Search for the cell housing the specified text and yield its (X, Y) center coordinate. 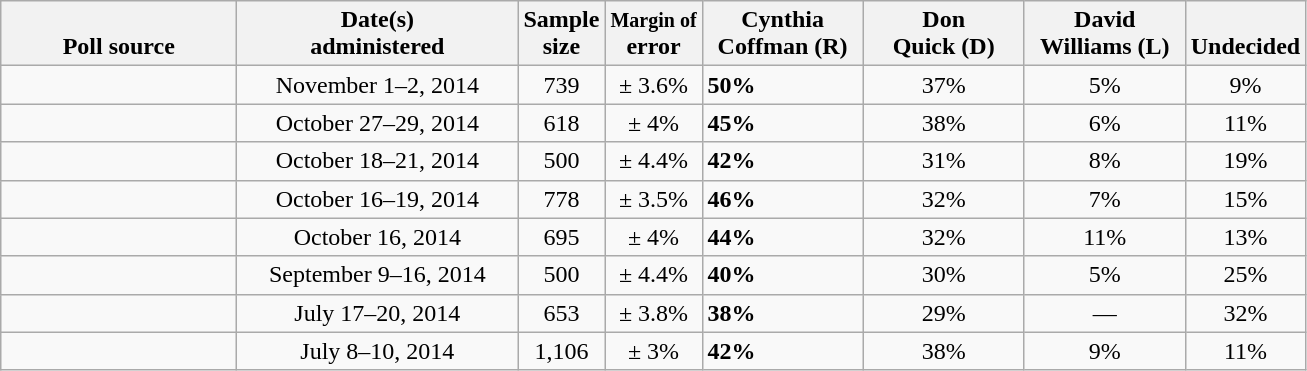
Undecided (1245, 34)
778 (562, 199)
October 18–21, 2014 (378, 161)
29% (944, 313)
7% (1104, 199)
46% (782, 199)
— (1104, 313)
40% (782, 275)
19% (1245, 161)
1,106 (562, 351)
Date(s)administered (378, 34)
July 17–20, 2014 (378, 313)
Poll source (119, 34)
13% (1245, 237)
DavidWilliams (L) (1104, 34)
25% (1245, 275)
DonQuick (D) (944, 34)
± 3% (654, 351)
± 3.8% (654, 313)
CynthiaCoffman (R) (782, 34)
618 (562, 123)
September 9–16, 2014 (378, 275)
8% (1104, 161)
October 16, 2014 (378, 237)
37% (944, 85)
Samplesize (562, 34)
6% (1104, 123)
44% (782, 237)
31% (944, 161)
± 3.6% (654, 85)
739 (562, 85)
50% (782, 85)
± 3.5% (654, 199)
Margin oferror (654, 34)
45% (782, 123)
30% (944, 275)
July 8–10, 2014 (378, 351)
695 (562, 237)
15% (1245, 199)
November 1–2, 2014 (378, 85)
October 16–19, 2014 (378, 199)
653 (562, 313)
October 27–29, 2014 (378, 123)
